Find where the given text appears and provide that cell's center as (X, Y) coordinate. 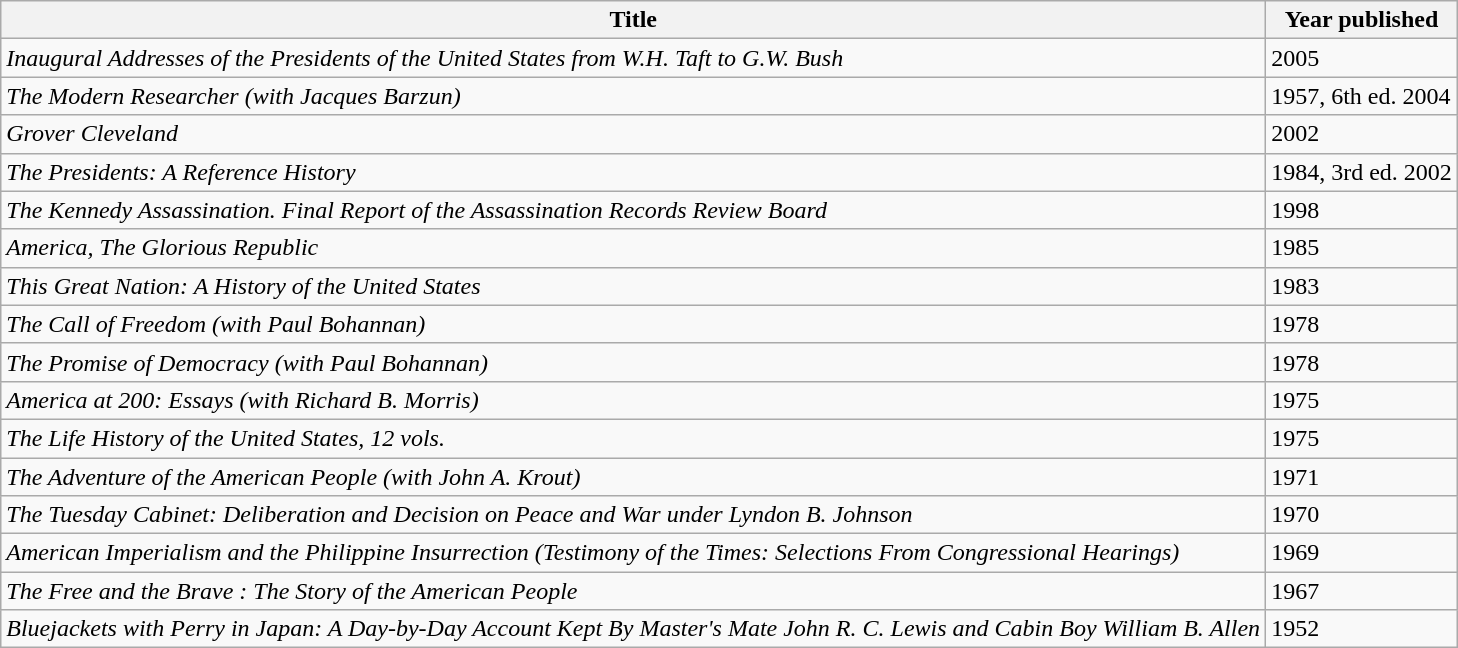
Year published (1362, 20)
Title (634, 20)
Inaugural Addresses of the Presidents of the United States from W.H. Taft to G.W. Bush (634, 58)
1970 (1362, 515)
The Free and the Brave : The Story of the American People (634, 591)
American Imperialism and the Philippine Insurrection (Testimony of the Times: Selections From Congressional Hearings) (634, 553)
1957, 6th ed. 2004 (1362, 96)
1952 (1362, 629)
The Promise of Democracy (with Paul Bohannan) (634, 362)
The Call of Freedom (with Paul Bohannan) (634, 324)
The Kennedy Assassination. Final Report of the Assassination Records Review Board (634, 210)
1998 (1362, 210)
The Presidents: A Reference History (634, 172)
This Great Nation: A History of the United States (634, 286)
1984, 3rd ed. 2002 (1362, 172)
1983 (1362, 286)
1985 (1362, 248)
Bluejackets with Perry in Japan: A Day-by-Day Account Kept By Master's Mate John R. C. Lewis and Cabin Boy William B. Allen (634, 629)
2005 (1362, 58)
The Life History of the United States, 12 vols. (634, 438)
America, The Glorious Republic (634, 248)
Grover Cleveland (634, 134)
2002 (1362, 134)
1967 (1362, 591)
The Modern Researcher (with Jacques Barzun) (634, 96)
The Adventure of the American People (with John A. Krout) (634, 477)
America at 200: Essays (with Richard B. Morris) (634, 400)
1971 (1362, 477)
The Tuesday Cabinet: Deliberation and Decision on Peace and War under Lyndon B. Johnson (634, 515)
1969 (1362, 553)
